Find where the given text appears and provide that cell's center as [x, y] coordinate. 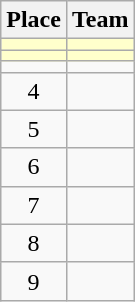
7 [34, 205]
8 [34, 243]
5 [34, 129]
9 [34, 281]
4 [34, 91]
6 [34, 167]
Team [100, 20]
Place [34, 20]
